Find where the given text appears and provide that cell's center as (X, Y) coordinate. 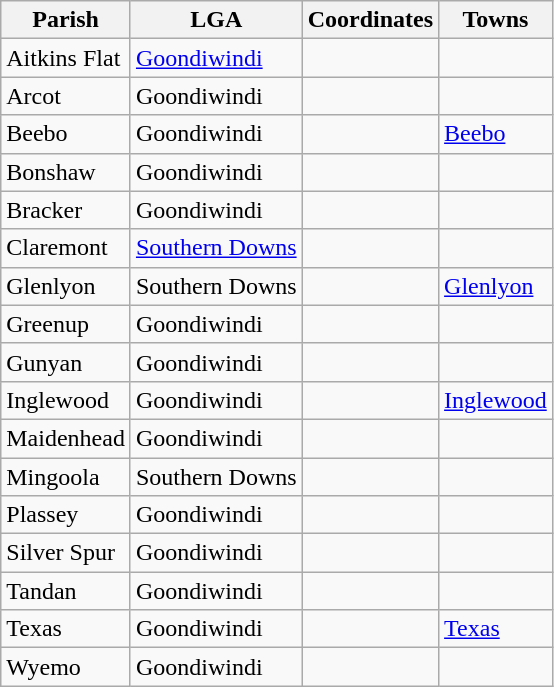
Mingoola (66, 477)
Coordinates (370, 20)
Bracker (66, 210)
Claremont (66, 248)
Parish (66, 20)
Tandan (66, 591)
Bonshaw (66, 172)
Silver Spur (66, 553)
Gunyan (66, 362)
Plassey (66, 515)
Arcot (66, 96)
Maidenhead (66, 438)
Aitkins Flat (66, 58)
Wyemo (66, 667)
Greenup (66, 324)
LGA (216, 20)
Towns (496, 20)
